Identify which cell holds the provided text, then report its [x, y] central coordinate. 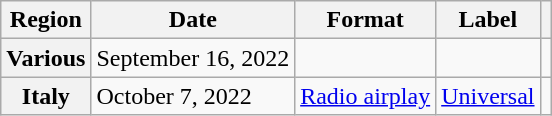
Radio airplay [366, 96]
Format [366, 20]
Region [46, 20]
September 16, 2022 [193, 58]
Date [193, 20]
Italy [46, 96]
Universal [488, 96]
October 7, 2022 [193, 96]
Label [488, 20]
Various [46, 58]
